Identify which cell holds the provided text, then report its [X, Y] central coordinate. 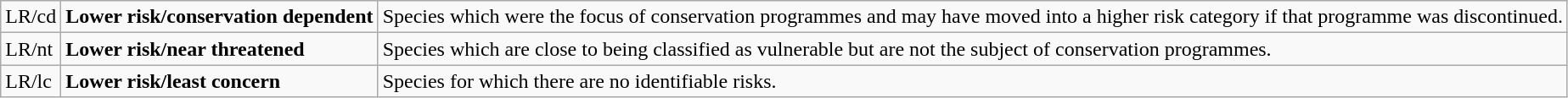
Species which were the focus of conservation programmes and may have moved into a higher risk category if that programme was discontinued. [973, 17]
LR/cd [31, 17]
LR/nt [31, 49]
Lower risk/near threatened [219, 49]
Species for which there are no identifiable risks. [973, 81]
Lower risk/conservation dependent [219, 17]
LR/lc [31, 81]
Lower risk/least concern [219, 81]
Species which are close to being classified as vulnerable but are not the subject of conservation programmes. [973, 49]
